Provide the (x, y) coordinate of the cell's center where the given text is located.  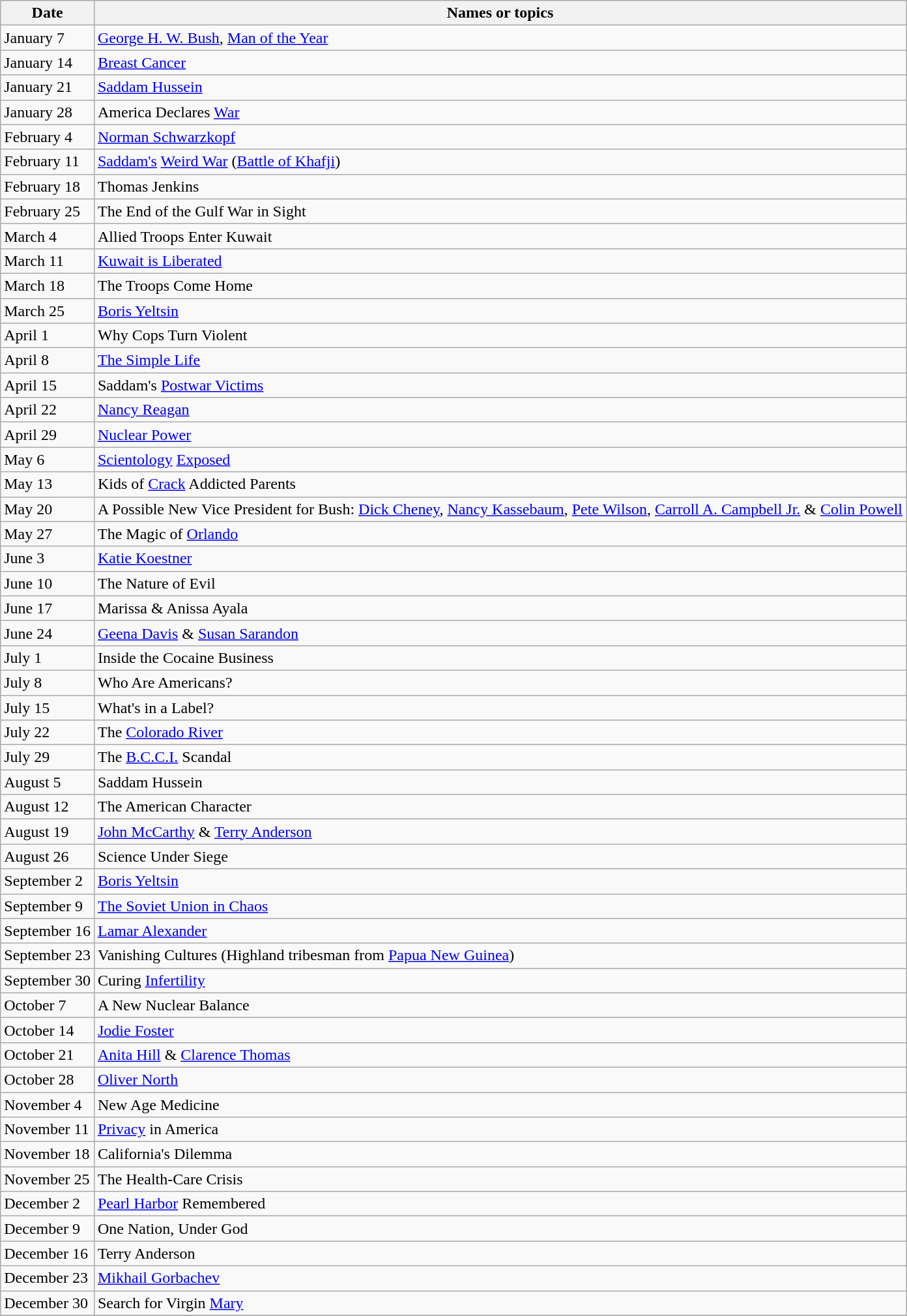
November 4 (48, 1105)
Curing Infertility (500, 980)
Date (48, 13)
June 24 (48, 633)
April 29 (48, 435)
The Simple Life (500, 360)
One Nation, Under God (500, 1229)
December 16 (48, 1253)
Geena Davis & Susan Sarandon (500, 633)
Inside the Cocaine Business (500, 658)
February 11 (48, 162)
Allied Troops Enter Kuwait (500, 236)
August 12 (48, 807)
April 1 (48, 336)
The Nature of Evil (500, 583)
October 28 (48, 1079)
California's Dilemma (500, 1154)
September 2 (48, 881)
Saddam's Postwar Victims (500, 385)
New Age Medicine (500, 1105)
Pearl Harbor Remembered (500, 1204)
Vanishing Cultures (Highland tribesman from Papua New Guinea) (500, 956)
Science Under Siege (500, 856)
A New Nuclear Balance (500, 1005)
America Declares War (500, 112)
February 25 (48, 211)
July 15 (48, 707)
Oliver North (500, 1079)
July 22 (48, 733)
May 27 (48, 534)
July 8 (48, 682)
Scientology Exposed (500, 460)
The American Character (500, 807)
Why Cops Turn Violent (500, 336)
The Health-Care Crisis (500, 1179)
The Magic of Orlando (500, 534)
Lamar Alexander (500, 931)
Names or topics (500, 13)
September 23 (48, 956)
June 10 (48, 583)
The End of the Gulf War in Sight (500, 211)
December 23 (48, 1278)
Privacy in America (500, 1130)
George H. W. Bush, Man of the Year (500, 38)
The Colorado River (500, 733)
April 8 (48, 360)
October 21 (48, 1055)
October 7 (48, 1005)
August 26 (48, 856)
June 17 (48, 608)
September 9 (48, 906)
Kuwait is Liberated (500, 261)
January 21 (48, 87)
February 4 (48, 137)
Norman Schwarzkopf (500, 137)
September 30 (48, 980)
October 14 (48, 1030)
August 5 (48, 782)
January 28 (48, 112)
Anita Hill & Clarence Thomas (500, 1055)
Breast Cancer (500, 63)
May 20 (48, 509)
September 16 (48, 931)
July 1 (48, 658)
A Possible New Vice President for Bush: Dick Cheney, Nancy Kassebaum, Pete Wilson, Carroll A. Campbell Jr. & Colin Powell (500, 509)
May 13 (48, 484)
June 3 (48, 559)
Katie Koestner (500, 559)
Mikhail Gorbachev (500, 1278)
December 2 (48, 1204)
February 18 (48, 186)
March 25 (48, 311)
Marissa & Anissa Ayala (500, 608)
The B.C.C.I. Scandal (500, 757)
January 7 (48, 38)
The Troops Come Home (500, 285)
January 14 (48, 63)
May 6 (48, 460)
April 22 (48, 410)
Saddam's Weird War (Battle of Khafji) (500, 162)
The Soviet Union in Chaos (500, 906)
What's in a Label? (500, 707)
John McCarthy & Terry Anderson (500, 832)
March 18 (48, 285)
Search for Virgin Mary (500, 1303)
April 15 (48, 385)
August 19 (48, 832)
December 30 (48, 1303)
Jodie Foster (500, 1030)
March 11 (48, 261)
Kids of Crack Addicted Parents (500, 484)
Thomas Jenkins (500, 186)
December 9 (48, 1229)
Nuclear Power (500, 435)
November 25 (48, 1179)
July 29 (48, 757)
Terry Anderson (500, 1253)
November 18 (48, 1154)
Who Are Americans? (500, 682)
March 4 (48, 236)
November 11 (48, 1130)
Nancy Reagan (500, 410)
